Search for the cell housing the specified text and yield its [x, y] center coordinate. 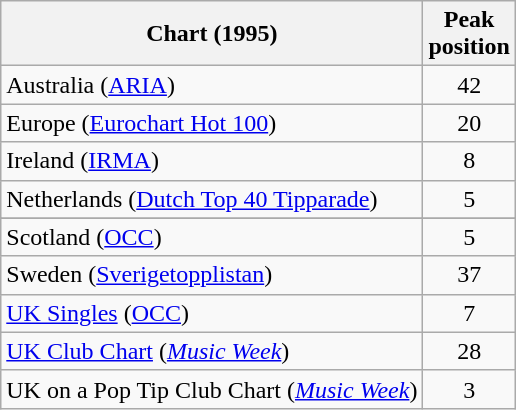
Sweden (Sverigetopplistan) [212, 275]
Chart (1995) [212, 34]
20 [469, 123]
37 [469, 275]
42 [469, 85]
Australia (ARIA) [212, 85]
UK Club Chart (Music Week) [212, 351]
Scotland (OCC) [212, 237]
Peakposition [469, 34]
7 [469, 313]
3 [469, 389]
Netherlands (Dutch Top 40 Tipparade) [212, 199]
8 [469, 161]
28 [469, 351]
UK on a Pop Tip Club Chart (Music Week) [212, 389]
UK Singles (OCC) [212, 313]
Europe (Eurochart Hot 100) [212, 123]
Ireland (IRMA) [212, 161]
